Scan for the cell matching the given text and deliver its (x, y) coordinate at center. 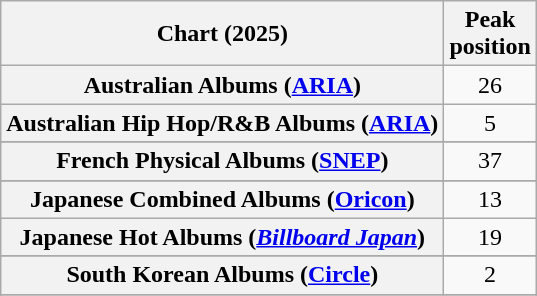
Chart (2025) (222, 34)
26 (490, 85)
South Korean Albums (Circle) (222, 275)
2 (490, 275)
Australian Albums (ARIA) (222, 85)
Japanese Combined Albums (Oricon) (222, 199)
5 (490, 123)
French Physical Albums (SNEP) (222, 161)
19 (490, 237)
13 (490, 199)
37 (490, 161)
Peakposition (490, 34)
Japanese Hot Albums (Billboard Japan) (222, 237)
Australian Hip Hop/R&B Albums (ARIA) (222, 123)
